Output the [X, Y] coordinate of the center of the cell containing the given text.  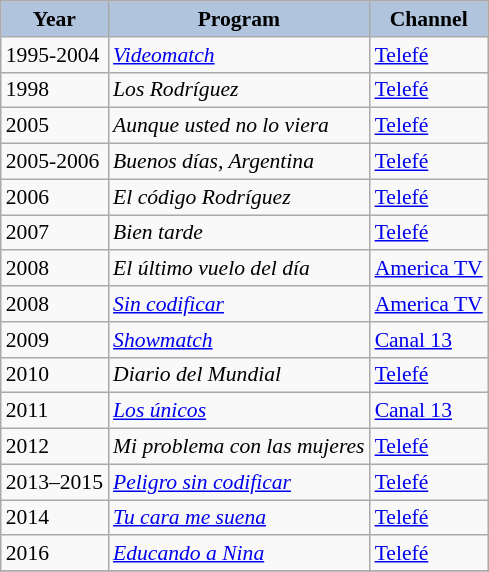
Aunque usted no lo viera [239, 126]
2009 [54, 340]
Peligro sin codificar [239, 482]
Year [54, 19]
Tu cara me suena [239, 518]
Diario del Mundial [239, 375]
Videomatch [239, 55]
2010 [54, 375]
2012 [54, 447]
2005 [54, 126]
Educando a Nina [239, 554]
El último vuelo del día [239, 269]
2006 [54, 197]
Sin codificar [239, 304]
El código Rodríguez [239, 197]
Los Rodríguez [239, 90]
Mi problema con las mujeres [239, 447]
Program [239, 19]
Bien tarde [239, 233]
1995-2004 [54, 55]
2013–2015 [54, 482]
2016 [54, 554]
2011 [54, 411]
2007 [54, 233]
2005-2006 [54, 162]
1998 [54, 90]
Los únicos [239, 411]
2014 [54, 518]
Showmatch [239, 340]
Buenos días, Argentina [239, 162]
Channel [429, 19]
